Search for the cell housing the specified text and yield its [X, Y] center coordinate. 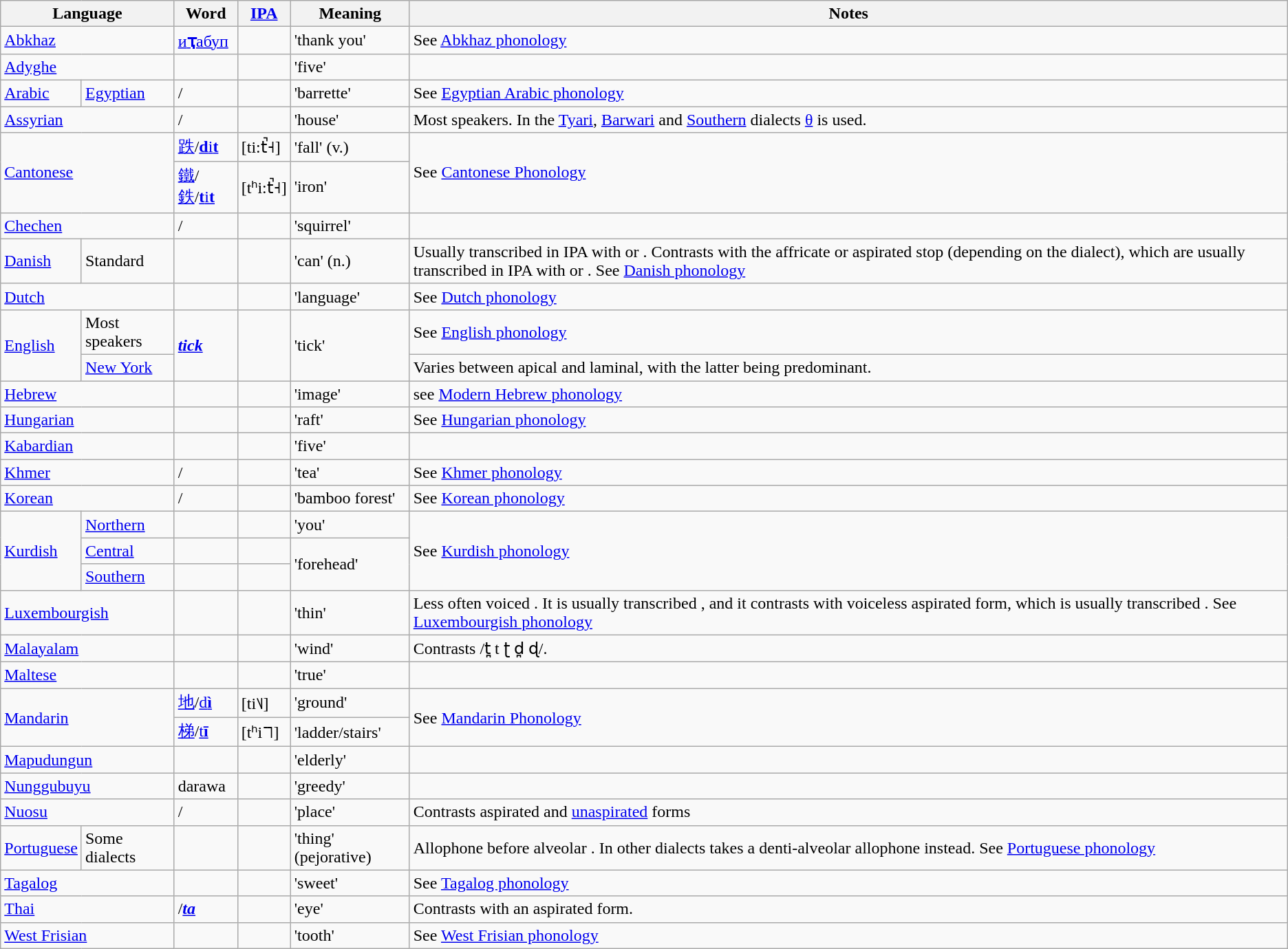
鐵/鉄/tit [206, 187]
Adyghe [87, 67]
'language' [350, 296]
Word [206, 14]
'house' [350, 119]
[ti:t̚˧] [264, 147]
'you' [350, 525]
'image' [350, 394]
See Mandarin Phonology [848, 718]
See Kurdish phonology [848, 551]
tick [206, 345]
Arabic [41, 93]
'tooth' [350, 935]
See Dutch phonology [848, 296]
Kabardian [87, 446]
[tʰi˥˥] [264, 732]
See West Frisian phonology [848, 935]
Nuosu [87, 812]
'fall' (v.) [350, 147]
Dutch [87, 296]
地/dì [206, 703]
Most speakers. In the Tyari, Barwari and Southern dialects θ is used. [848, 119]
'place' [350, 812]
'barrette' [350, 93]
Meaning [350, 14]
Portuguese [41, 847]
Egyptian [128, 93]
Korean [87, 499]
[tʰi:t̚˧] [264, 187]
'squirrel' [350, 226]
See Cantonese Phonology [848, 173]
'iron' [350, 187]
Khmer [87, 472]
See Egyptian Arabic phonology [848, 93]
跌/dit [206, 147]
English [41, 345]
See Abkhaz phonology [848, 41]
'greedy' [350, 786]
'forehead' [350, 564]
Cantonese [87, 173]
Contrasts aspirated and unaspirated forms [848, 812]
New York [128, 367]
Central [128, 551]
/ta [206, 909]
See Khmer phonology [848, 472]
Notes [848, 14]
Thai [87, 909]
Language [87, 14]
иҭабуп [206, 41]
Malayalam [87, 648]
'tea' [350, 472]
Abkhaz [87, 41]
Tagalog [87, 883]
Varies between apical and laminal, with the latter being predominant. [848, 367]
'thing' (pejorative) [350, 847]
Mandarin [87, 718]
'sweet' [350, 883]
'tick' [350, 345]
Mapudungun [87, 760]
'ladder/stairs' [350, 732]
'eye' [350, 909]
Nunggubuyu [87, 786]
'wind' [350, 648]
See Tagalog phonology [848, 883]
Contrasts with an aspirated form. [848, 909]
Danish [41, 261]
Maltese [87, 675]
West Frisian [87, 935]
darawa [206, 786]
Standard [128, 261]
See Korean phonology [848, 499]
See Hungarian phonology [848, 420]
Hungarian [87, 420]
'bamboo forest' [350, 499]
Contrasts /t̪ t ʈ d̪ ɖ/. [848, 648]
'thank you' [350, 41]
'thin' [350, 612]
'elderly' [350, 760]
Kurdish [41, 551]
Most speakers [128, 331]
[ti˥˩] [264, 703]
Chechen [87, 226]
梯/tī [206, 732]
'true' [350, 675]
'ground' [350, 703]
Assyrian [87, 119]
see Modern Hebrew phonology [848, 394]
Luxembourgish [87, 612]
See English phonology [848, 331]
'raft' [350, 420]
Allophone before alveolar . In other dialects takes a denti-alveolar allophone instead. See Portuguese phonology [848, 847]
Some dialects [128, 847]
IPA [264, 14]
Northern [128, 525]
Hebrew [87, 394]
'can' (n.) [350, 261]
Southern [128, 577]
